Search for the cell housing the specified text and yield its [X, Y] center coordinate. 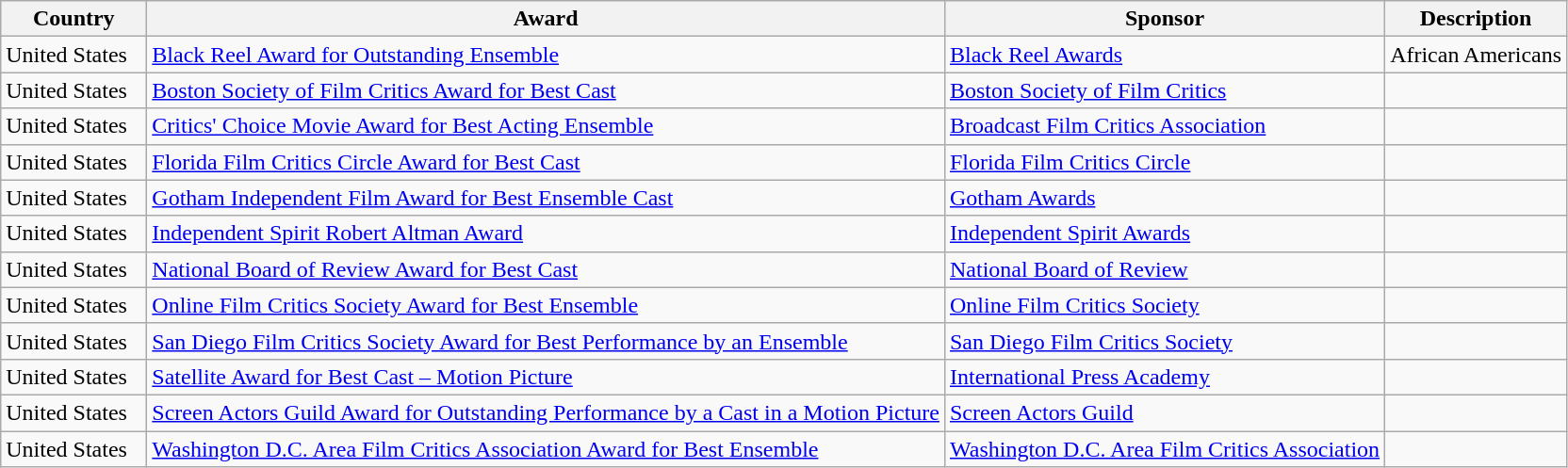
Florida Film Critics Circle [1165, 162]
Broadcast Film Critics Association [1165, 126]
Screen Actors Guild [1165, 412]
Boston Society of Film Critics Award for Best Cast [547, 90]
National Board of Review [1165, 269]
Gotham Awards [1165, 198]
Critics' Choice Movie Award for Best Acting Ensemble [547, 126]
Gotham Independent Film Award for Best Ensemble Cast [547, 198]
San Diego Film Critics Society [1165, 341]
Washington D.C. Area Film Critics Association Award for Best Ensemble [547, 449]
International Press Academy [1165, 377]
African Americans [1476, 55]
Award [547, 19]
Online Film Critics Society [1165, 305]
San Diego Film Critics Society Award for Best Performance by an Ensemble [547, 341]
Black Reel Awards [1165, 55]
Boston Society of Film Critics [1165, 90]
Screen Actors Guild Award for Outstanding Performance by a Cast in a Motion Picture [547, 412]
Description [1476, 19]
Satellite Award for Best Cast – Motion Picture [547, 377]
Independent Spirit Awards [1165, 234]
Online Film Critics Society Award for Best Ensemble [547, 305]
Black Reel Award for Outstanding Ensemble [547, 55]
Country [73, 19]
Washington D.C. Area Film Critics Association [1165, 449]
Florida Film Critics Circle Award for Best Cast [547, 162]
Independent Spirit Robert Altman Award [547, 234]
National Board of Review Award for Best Cast [547, 269]
Sponsor [1165, 19]
